Locate the cell with the specified text and output its [X, Y] center coordinate. 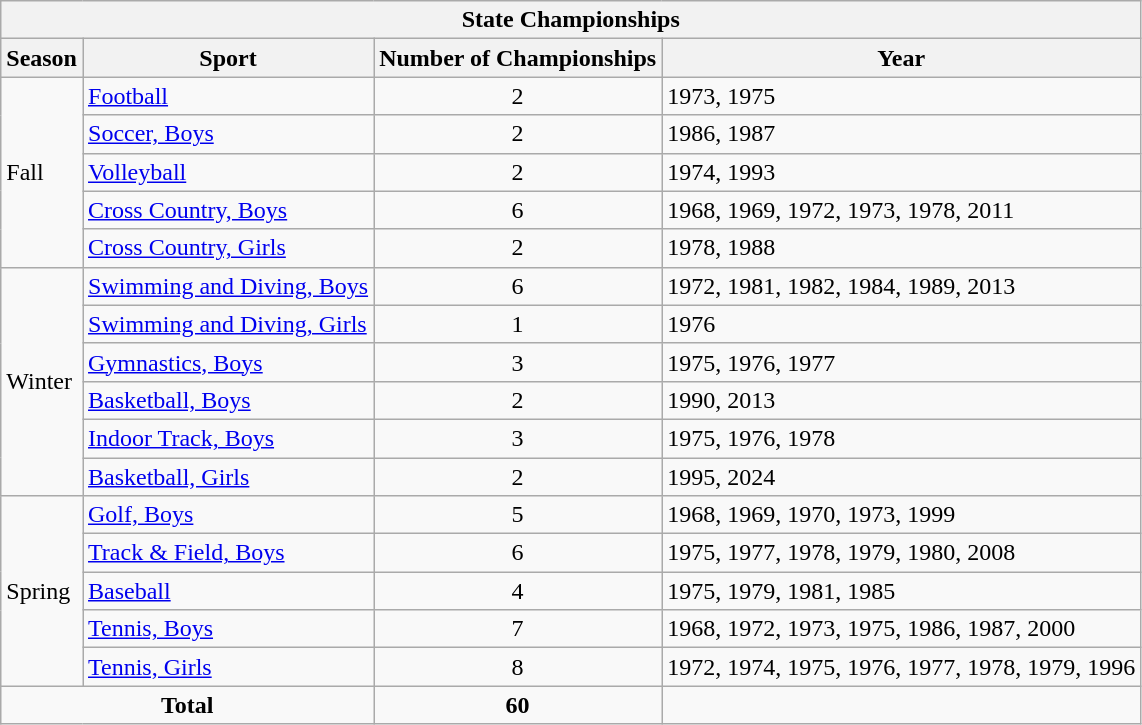
1990, 2013 [902, 400]
8 [518, 667]
Cross Country, Girls [228, 248]
Swimming and Diving, Girls [228, 324]
1975, 1979, 1981, 1985 [902, 591]
Volleyball [228, 172]
60 [518, 705]
Tennis, Girls [228, 667]
1972, 1974, 1975, 1976, 1977, 1978, 1979, 1996 [902, 667]
Sport [228, 58]
1968, 1969, 1970, 1973, 1999 [902, 515]
Spring [42, 591]
State Championships [571, 20]
Fall [42, 172]
7 [518, 629]
1968, 1972, 1973, 1975, 1986, 1987, 2000 [902, 629]
Tennis, Boys [228, 629]
1973, 1975 [902, 96]
1976 [902, 324]
1975, 1976, 1978 [902, 438]
1972, 1981, 1982, 1984, 1989, 2013 [902, 286]
1975, 1977, 1978, 1979, 1980, 2008 [902, 553]
Winter [42, 381]
Basketball, Boys [228, 400]
Golf, Boys [228, 515]
1974, 1993 [902, 172]
1986, 1987 [902, 134]
Baseball [228, 591]
5 [518, 515]
Indoor Track, Boys [228, 438]
4 [518, 591]
Cross Country, Boys [228, 210]
1975, 1976, 1977 [902, 362]
Track & Field, Boys [228, 553]
Total [188, 705]
1968, 1969, 1972, 1973, 1978, 2011 [902, 210]
1995, 2024 [902, 477]
Season [42, 58]
Football [228, 96]
Swimming and Diving, Boys [228, 286]
Gymnastics, Boys [228, 362]
1 [518, 324]
1978, 1988 [902, 248]
Number of Championships [518, 58]
Basketball, Girls [228, 477]
Soccer, Boys [228, 134]
Year [902, 58]
